Extract the (x, y) coordinate from the center of the cell holding the provided text.  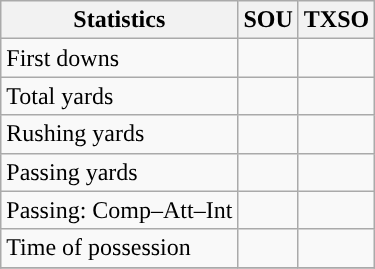
Time of possession (120, 248)
Passing: Comp–Att–Int (120, 210)
Total yards (120, 96)
SOU (268, 20)
TXSO (336, 20)
First downs (120, 58)
Statistics (120, 20)
Passing yards (120, 172)
Rushing yards (120, 134)
